Provide the (x, y) coordinate of the cell's center where the given text is located.  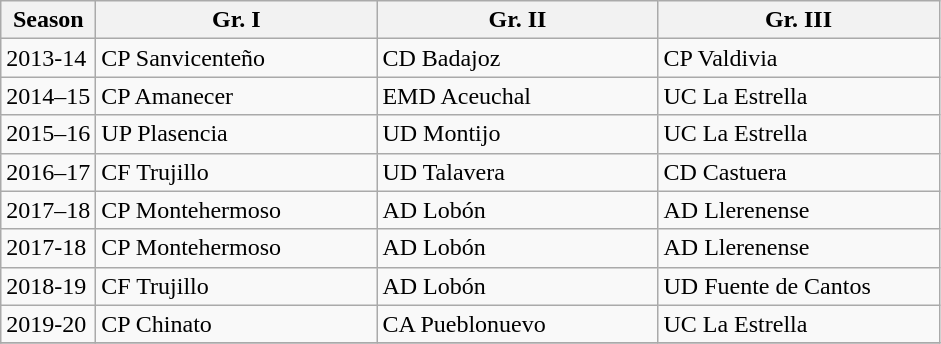
CP Chinato (236, 324)
Season (48, 20)
CP Sanvicenteño (236, 58)
CA Pueblonuevo (518, 324)
EMD Aceuchal (518, 96)
CD Badajoz (518, 58)
UD Talavera (518, 172)
2016–17 (48, 172)
Gr. I (236, 20)
UD Fuente de Cantos (798, 286)
UP Plasencia (236, 134)
CP Amanecer (236, 96)
Gr. III (798, 20)
Gr. II (518, 20)
UD Montijo (518, 134)
2019-20 (48, 324)
2017–18 (48, 210)
CD Castuera (798, 172)
2014–15 (48, 96)
2018-19 (48, 286)
2015–16 (48, 134)
CP Valdivia (798, 58)
2017-18 (48, 248)
2013-14 (48, 58)
